Return the (x, y) coordinate for the center point of the cell that contains the specified text.  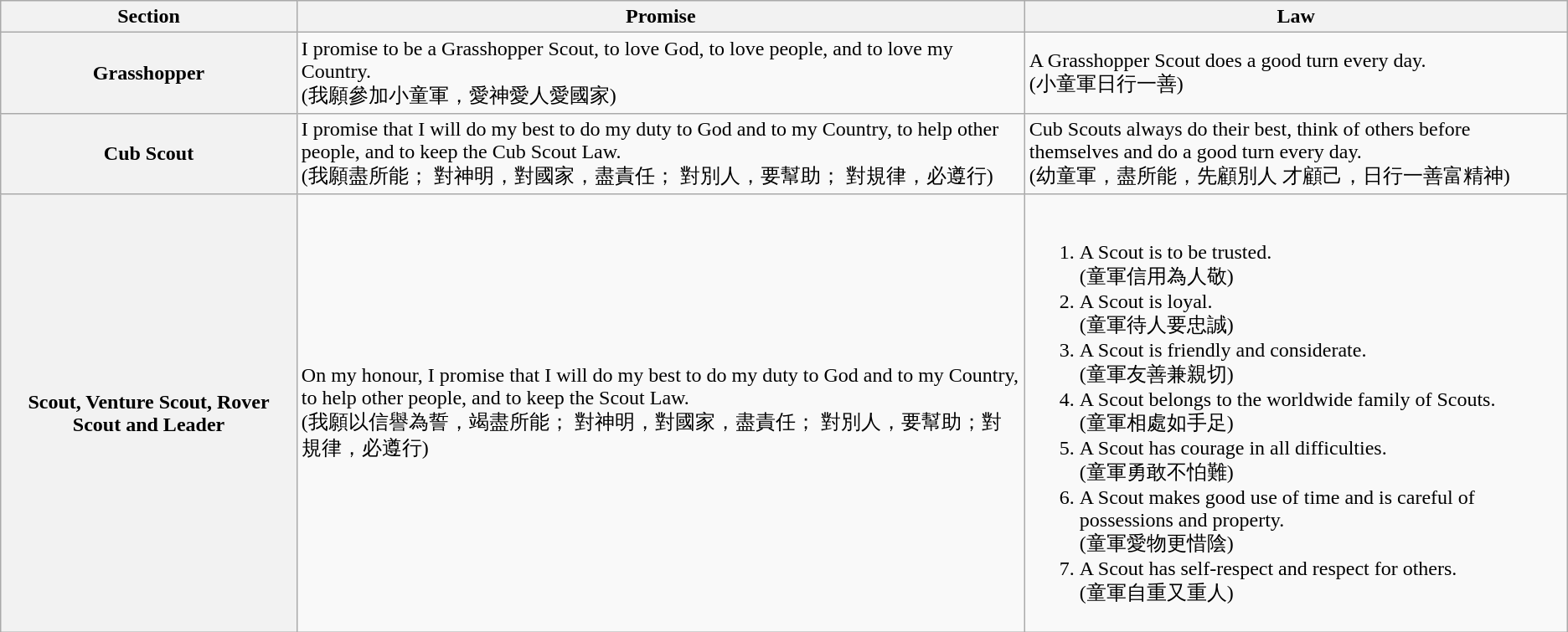
Cub Scout (149, 154)
I promise to be a Grasshopper Scout, to love God, to love people, and to love my Country. (我願參加小童軍，愛神愛人愛國家) (660, 74)
Promise (660, 17)
A Grasshopper Scout does a good turn every day. (小童軍日行一善) (1296, 74)
Cub Scouts always do their best, think of others before themselves and do a good turn every day. (幼童軍，盡所能，先顧別人 才顧己，日行一善富精神) (1296, 154)
Law (1296, 17)
Section (149, 17)
Grasshopper (149, 74)
Scout, Venture Scout, Rover Scout and Leader (149, 414)
